Find where the given text appears and provide that cell's center as [X, Y] coordinate. 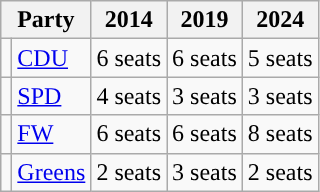
5 seats [280, 58]
Greens [52, 172]
SPD [52, 96]
2019 [205, 20]
Party [46, 20]
CDU [52, 58]
2014 [129, 20]
FW [52, 134]
8 seats [280, 134]
2024 [280, 20]
4 seats [129, 96]
